Return [X, Y] of the center of cell containing provided text 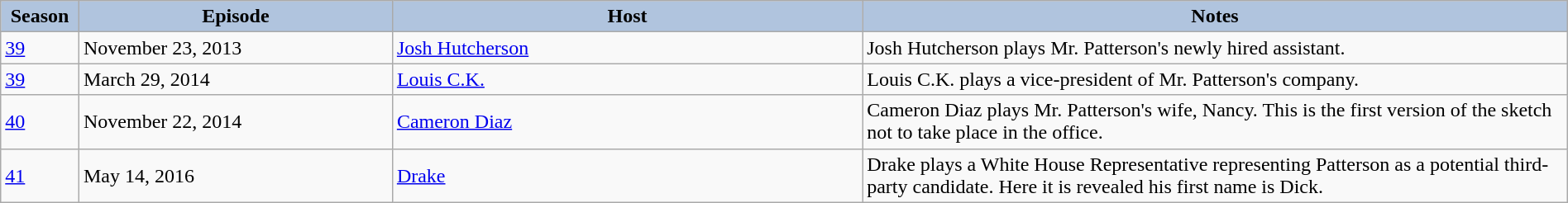
November 23, 2013 [235, 48]
Cameron Diaz plays Mr. Patterson's wife, Nancy. This is the first version of the sketch not to take place in the office. [1216, 122]
Louis C.K. [627, 79]
Cameron Diaz [627, 122]
41 [40, 175]
Episode [235, 17]
May 14, 2016 [235, 175]
November 22, 2014 [235, 122]
March 29, 2014 [235, 79]
Drake [627, 175]
Host [627, 17]
Notes [1216, 17]
40 [40, 122]
Josh Hutcherson [627, 48]
Josh Hutcherson plays Mr. Patterson's newly hired assistant. [1216, 48]
Louis C.K. plays a vice-president of Mr. Patterson's company. [1216, 79]
Drake plays a White House Representative representing Patterson as a potential third-party candidate. Here it is revealed his first name is Dick. [1216, 175]
Season [40, 17]
